For the text-containing cell, return its midpoint in (X, Y) coordinate format. 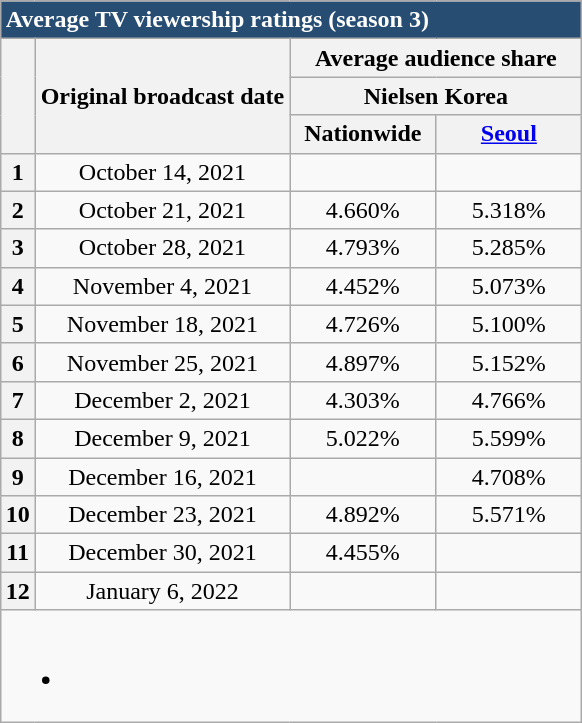
October 21, 2021 (162, 210)
4.793% (363, 248)
5.599% (509, 438)
2 (18, 210)
5.318% (509, 210)
4.897% (363, 362)
5.073% (509, 286)
December 2, 2021 (162, 400)
Average TV viewership ratings (season 3) (291, 20)
5.285% (509, 248)
4.726% (363, 324)
4.892% (363, 515)
12 (18, 591)
October 28, 2021 (162, 248)
Nationwide (363, 134)
November 18, 2021 (162, 324)
3 (18, 248)
5 (18, 324)
January 6, 2022 (162, 591)
November 25, 2021 (162, 362)
5.152% (509, 362)
11 (18, 553)
Average audience share (436, 58)
December 16, 2021 (162, 477)
4.708% (509, 477)
4.660% (363, 210)
December 30, 2021 (162, 553)
10 (18, 515)
1 (18, 172)
7 (18, 400)
4.766% (509, 400)
October 14, 2021 (162, 172)
5.100% (509, 324)
Original broadcast date (162, 96)
Nielsen Korea (436, 96)
5.022% (363, 438)
8 (18, 438)
4 (18, 286)
December 23, 2021 (162, 515)
Seoul (509, 134)
5.571% (509, 515)
December 9, 2021 (162, 438)
4.452% (363, 286)
9 (18, 477)
6 (18, 362)
November 4, 2021 (162, 286)
4.303% (363, 400)
4.455% (363, 553)
